Return [X, Y] of the center of cell containing provided text 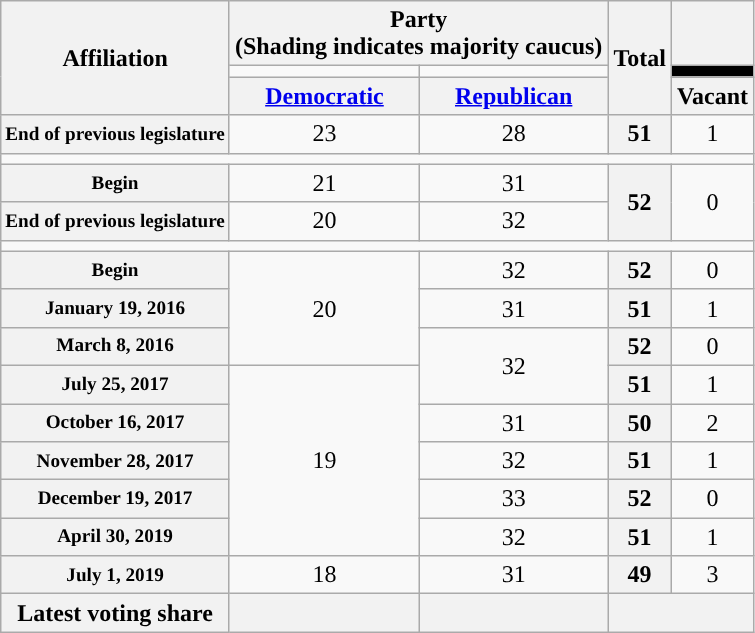
November 28, 2017 [116, 461]
Republican [514, 96]
October 16, 2017 [116, 423]
50 [640, 423]
Total [640, 58]
23 [324, 134]
18 [324, 575]
Democratic [324, 96]
Latest voting share [116, 613]
Vacant [712, 96]
19 [324, 460]
49 [640, 575]
April 30, 2019 [116, 537]
January 19, 2016 [116, 308]
28 [514, 134]
March 8, 2016 [116, 346]
December 19, 2017 [116, 499]
Affiliation [116, 58]
July 25, 2017 [116, 384]
Party(Shading indicates majority caucus) [418, 34]
3 [712, 575]
2 [712, 423]
July 1, 2019 [116, 575]
33 [514, 499]
21 [324, 183]
